Capture the cell that displays the provided text and extract its [x, y] central coordinate. 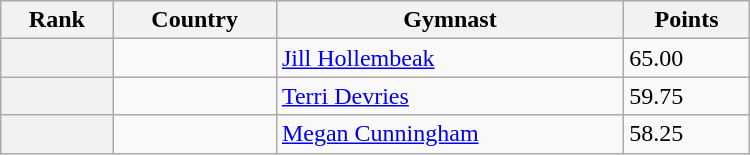
Country [194, 20]
Megan Cunningham [450, 134]
65.00 [687, 58]
Jill Hollembeak [450, 58]
Points [687, 20]
59.75 [687, 96]
Gymnast [450, 20]
Terri Devries [450, 96]
Rank [57, 20]
58.25 [687, 134]
